Scan for the cell matching the given text and deliver its (x, y) coordinate at center. 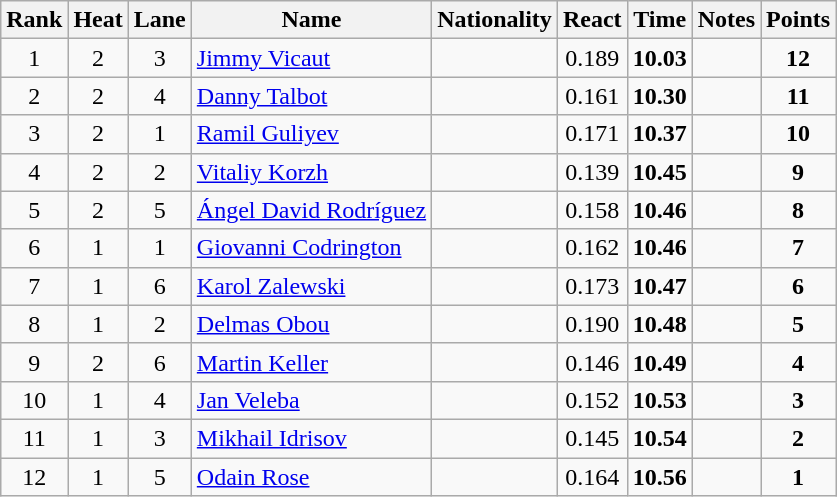
Vitaliy Korzh (311, 172)
0.173 (592, 286)
10.53 (660, 400)
Mikhail Idrisov (311, 438)
Danny Talbot (311, 96)
Jimmy Vicaut (311, 58)
Lane (160, 20)
Martin Keller (311, 362)
Rank (34, 20)
Delmas Obou (311, 324)
10.30 (660, 96)
Name (311, 20)
10.56 (660, 477)
Jan Veleba (311, 400)
0.145 (592, 438)
0.164 (592, 477)
Heat (98, 20)
0.161 (592, 96)
Ángel David Rodríguez (311, 210)
0.189 (592, 58)
10.48 (660, 324)
0.190 (592, 324)
0.162 (592, 248)
10.47 (660, 286)
0.146 (592, 362)
10.03 (660, 58)
0.171 (592, 134)
React (592, 20)
10.45 (660, 172)
Giovanni Codrington (311, 248)
Notes (726, 20)
Nationality (495, 20)
10.37 (660, 134)
Points (798, 20)
10.54 (660, 438)
Karol Zalewski (311, 286)
0.152 (592, 400)
Odain Rose (311, 477)
Ramil Guliyev (311, 134)
10.49 (660, 362)
0.158 (592, 210)
0.139 (592, 172)
Time (660, 20)
